Return (x, y) of the center of cell containing provided text 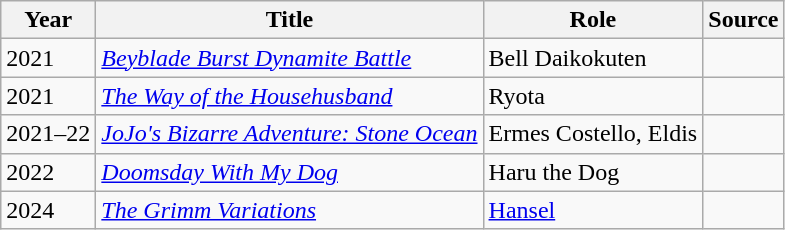
Source (744, 20)
Hansel (593, 210)
The Grimm Variations (290, 210)
2024 (48, 210)
Year (48, 20)
JoJo's Bizarre Adventure: Stone Ocean (290, 134)
Haru the Dog (593, 172)
2022 (48, 172)
Beyblade Burst Dynamite Battle (290, 58)
Bell Daikokuten (593, 58)
Role (593, 20)
Doomsday With My Dog (290, 172)
Ryota (593, 96)
Title (290, 20)
Ermes Costello, Eldis (593, 134)
The Way of the Househusband (290, 96)
2021–22 (48, 134)
